Return (x, y) of the center of cell containing provided text 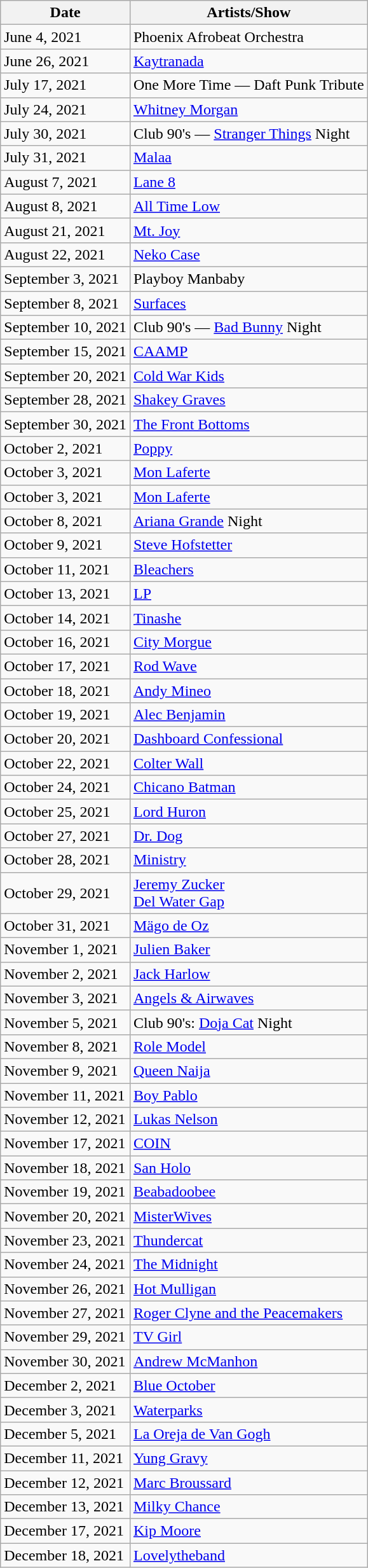
Lord Huron (249, 812)
Bleachers (249, 569)
September 30, 2021 (65, 424)
Club 90's: Doja Cat Night (249, 1022)
Chicano Batman (249, 787)
Artists/Show (249, 13)
November 23, 2021 (65, 1240)
Steve Hofstetter (249, 545)
The Midnight (249, 1265)
CAAMP (249, 352)
July 24, 2021 (65, 109)
Kip Moore (249, 1531)
July 31, 2021 (65, 158)
Andrew McManhon (249, 1361)
Malaa (249, 158)
Mägo de Oz (249, 926)
September 10, 2021 (65, 328)
LP (249, 593)
City Morgue (249, 642)
October 14, 2021 (65, 618)
November 20, 2021 (65, 1216)
August 22, 2021 (65, 254)
MisterWives (249, 1216)
December 17, 2021 (65, 1531)
December 18, 2021 (65, 1555)
November 9, 2021 (65, 1071)
Tinashe (249, 618)
July 17, 2021 (65, 85)
Colter Wall (249, 763)
December 5, 2021 (65, 1434)
October 24, 2021 (65, 787)
Queen Naija (249, 1071)
Blue October (249, 1385)
November 26, 2021 (65, 1289)
June 26, 2021 (65, 61)
October 18, 2021 (65, 690)
October 28, 2021 (65, 860)
September 28, 2021 (65, 400)
October 16, 2021 (65, 642)
October 9, 2021 (65, 545)
Jack Harlow (249, 974)
October 8, 2021 (65, 521)
August 21, 2021 (65, 230)
Ministry (249, 860)
November 2, 2021 (65, 974)
Boy Pablo (249, 1095)
October 19, 2021 (65, 715)
November 12, 2021 (65, 1120)
November 3, 2021 (65, 998)
September 15, 2021 (65, 352)
October 2, 2021 (65, 448)
La Oreja de Van Gogh (249, 1434)
Kaytranada (249, 61)
Phoenix Afrobeat Orchestra (249, 37)
October 22, 2021 (65, 763)
Roger Clyne and the Peacemakers (249, 1313)
TV Girl (249, 1337)
Rod Wave (249, 666)
November 1, 2021 (65, 950)
COIN (249, 1144)
Yung Gravy (249, 1458)
November 29, 2021 (65, 1337)
December 12, 2021 (65, 1483)
October 31, 2021 (65, 926)
Julien Baker (249, 950)
November 24, 2021 (65, 1265)
June 4, 2021 (65, 37)
October 29, 2021 (65, 893)
San Holo (249, 1168)
Jeremy ZuckerDel Water Gap (249, 893)
December 3, 2021 (65, 1410)
October 17, 2021 (65, 666)
November 27, 2021 (65, 1313)
October 27, 2021 (65, 836)
December 2, 2021 (65, 1385)
Lovelytheband (249, 1555)
Whitney Morgan (249, 109)
The Front Bottoms (249, 424)
Playboy Manbaby (249, 279)
Neko Case (249, 254)
October 11, 2021 (65, 569)
November 18, 2021 (65, 1168)
Waterparks (249, 1410)
Milky Chance (249, 1507)
Role Model (249, 1046)
October 25, 2021 (65, 812)
Surfaces (249, 303)
September 3, 2021 (65, 279)
Lane 8 (249, 182)
November 19, 2021 (65, 1192)
December 11, 2021 (65, 1458)
November 30, 2021 (65, 1361)
One More Time — Daft Punk Tribute (249, 85)
October 20, 2021 (65, 739)
Dr. Dog (249, 836)
Beabadoobee (249, 1192)
Hot Mulligan (249, 1289)
Andy Mineo (249, 690)
Angels & Airwaves (249, 998)
Thundercat (249, 1240)
Cold War Kids (249, 376)
Shakey Graves (249, 400)
Lukas Nelson (249, 1120)
November 11, 2021 (65, 1095)
November 5, 2021 (65, 1022)
Date (65, 13)
September 8, 2021 (65, 303)
Ariana Grande Night (249, 521)
October 13, 2021 (65, 593)
Dashboard Confessional (249, 739)
September 20, 2021 (65, 376)
Marc Broussard (249, 1483)
Mt. Joy (249, 230)
Club 90's — Stranger Things Night (249, 134)
December 13, 2021 (65, 1507)
Club 90's — Bad Bunny Night (249, 328)
Alec Benjamin (249, 715)
July 30, 2021 (65, 134)
November 17, 2021 (65, 1144)
Poppy (249, 448)
August 7, 2021 (65, 182)
November 8, 2021 (65, 1046)
August 8, 2021 (65, 206)
All Time Low (249, 206)
